For the text-containing cell, return its midpoint in (x, y) coordinate format. 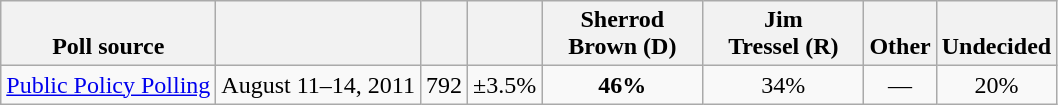
August 11–14, 2011 (318, 85)
Undecided (996, 34)
Poll source (108, 34)
Other (900, 34)
792 (444, 85)
— (900, 85)
JimTressel (R) (784, 34)
±3.5% (505, 85)
Public Policy Polling (108, 85)
46% (622, 85)
SherrodBrown (D) (622, 34)
20% (996, 85)
34% (784, 85)
